For the text-containing cell, return its midpoint in (X, Y) coordinate format. 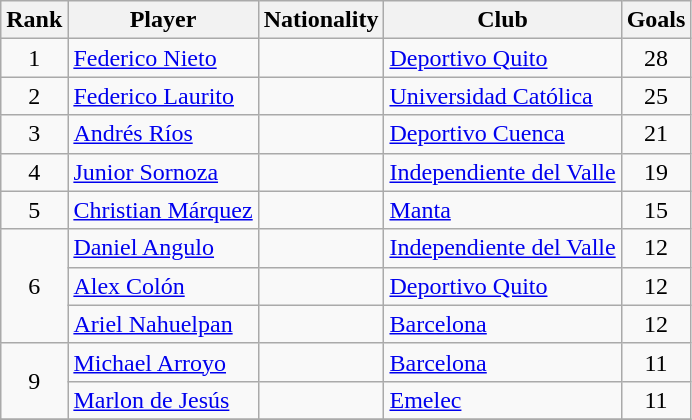
Daniel Angulo (163, 248)
Ariel Nahuelpan (163, 324)
Rank (34, 20)
Player (163, 20)
Nationality (321, 20)
21 (656, 134)
Federico Laurito (163, 96)
Marlon de Jesús (163, 400)
Andrés Ríos (163, 134)
Michael Arroyo (163, 362)
9 (34, 381)
25 (656, 96)
Christian Márquez (163, 210)
15 (656, 210)
2 (34, 96)
5 (34, 210)
19 (656, 172)
28 (656, 58)
Club (502, 20)
Alex Colón (163, 286)
Goals (656, 20)
Manta (502, 210)
1 (34, 58)
Universidad Católica (502, 96)
6 (34, 286)
Deportivo Cuenca (502, 134)
Junior Sornoza (163, 172)
Emelec (502, 400)
Federico Nieto (163, 58)
3 (34, 134)
4 (34, 172)
